Identify which cell holds the provided text, then report its [X, Y] central coordinate. 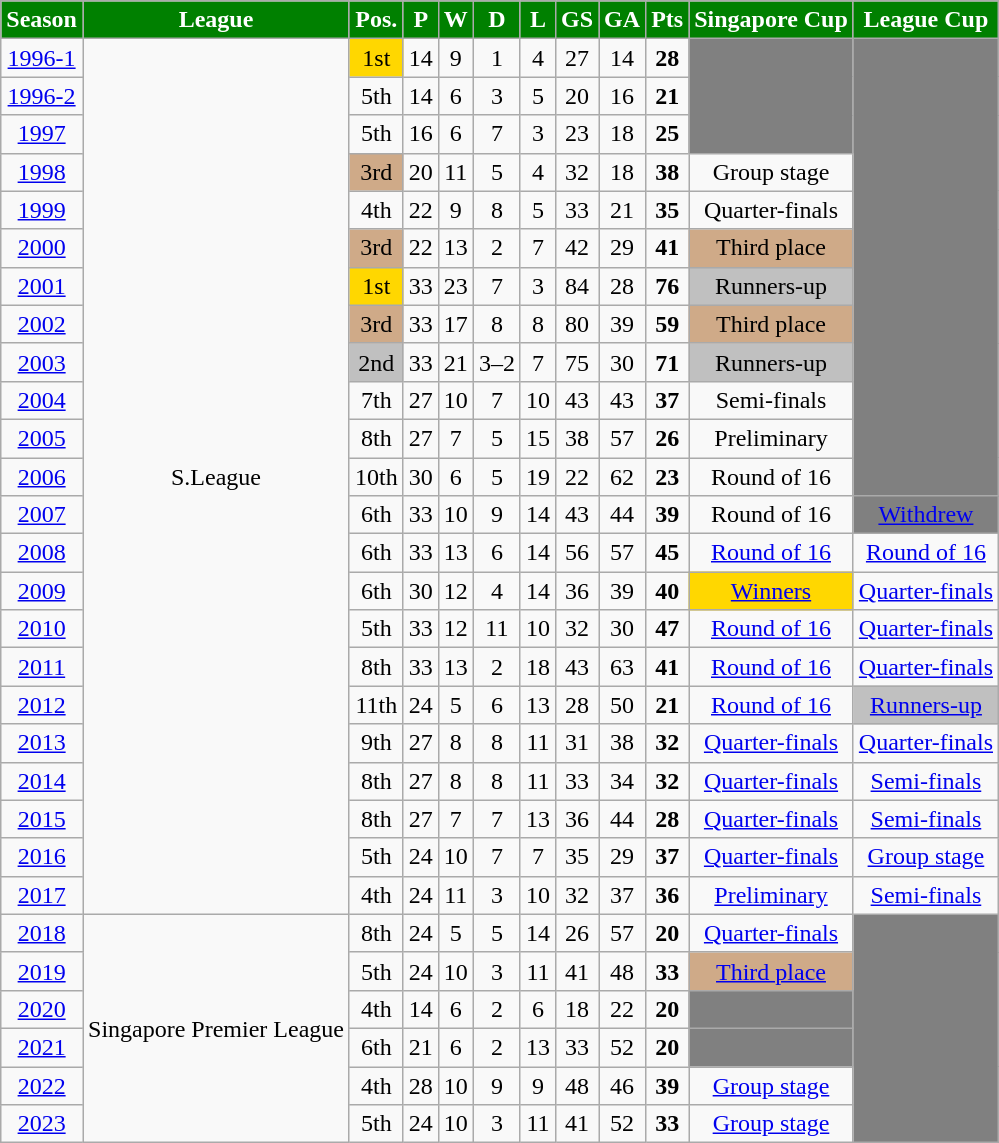
2004 [42, 400]
46 [622, 1085]
71 [668, 362]
40 [668, 591]
2nd [376, 362]
2002 [42, 324]
2015 [42, 819]
S.League [216, 476]
45 [668, 553]
3–2 [496, 362]
2013 [42, 743]
2011 [42, 667]
Singapore Cup [772, 20]
W [456, 20]
1998 [42, 172]
2023 [42, 1124]
2021 [42, 1047]
62 [622, 477]
2019 [42, 971]
34 [622, 781]
Pts [668, 20]
2014 [42, 781]
56 [576, 553]
League Cup [926, 20]
1996-1 [42, 58]
15 [538, 438]
1999 [42, 210]
76 [668, 286]
2007 [42, 515]
1 [496, 58]
75 [576, 362]
Winners [772, 591]
Singapore Premier League [216, 1028]
59 [668, 324]
2012 [42, 705]
2010 [42, 629]
League [216, 20]
7th [376, 400]
1996-2 [42, 96]
47 [668, 629]
63 [622, 667]
2001 [42, 286]
9th [376, 743]
2000 [42, 248]
1997 [42, 134]
Season [42, 20]
GS [576, 20]
2005 [42, 438]
Withdrew [926, 515]
D [496, 20]
50 [622, 705]
80 [576, 324]
42 [576, 248]
P [420, 20]
10th [376, 477]
2003 [42, 362]
2020 [42, 1009]
19 [538, 477]
2018 [42, 933]
L [538, 20]
17 [456, 324]
84 [576, 286]
31 [576, 743]
2006 [42, 477]
Pos. [376, 20]
11th [376, 705]
2022 [42, 1085]
GA [622, 20]
2016 [42, 857]
2008 [42, 553]
25 [668, 134]
2017 [42, 895]
2009 [42, 591]
